Scan for the cell matching the given text and deliver its (X, Y) coordinate at center. 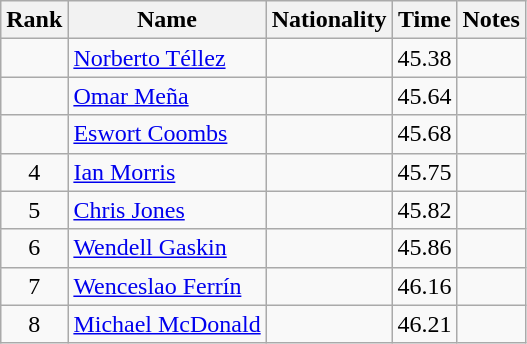
45.68 (424, 134)
Notes (491, 20)
45.82 (424, 210)
45.86 (424, 248)
Chris Jones (167, 210)
Nationality (329, 20)
5 (34, 210)
6 (34, 248)
45.38 (424, 58)
Time (424, 20)
Wendell Gaskin (167, 248)
Omar Meña (167, 96)
Ian Morris (167, 172)
45.64 (424, 96)
46.21 (424, 324)
Wenceslao Ferrín (167, 286)
Name (167, 20)
8 (34, 324)
45.75 (424, 172)
46.16 (424, 286)
Norberto Téllez (167, 58)
Rank (34, 20)
Michael McDonald (167, 324)
Eswort Coombs (167, 134)
7 (34, 286)
4 (34, 172)
